Capture the cell that displays the provided text and extract its [x, y] central coordinate. 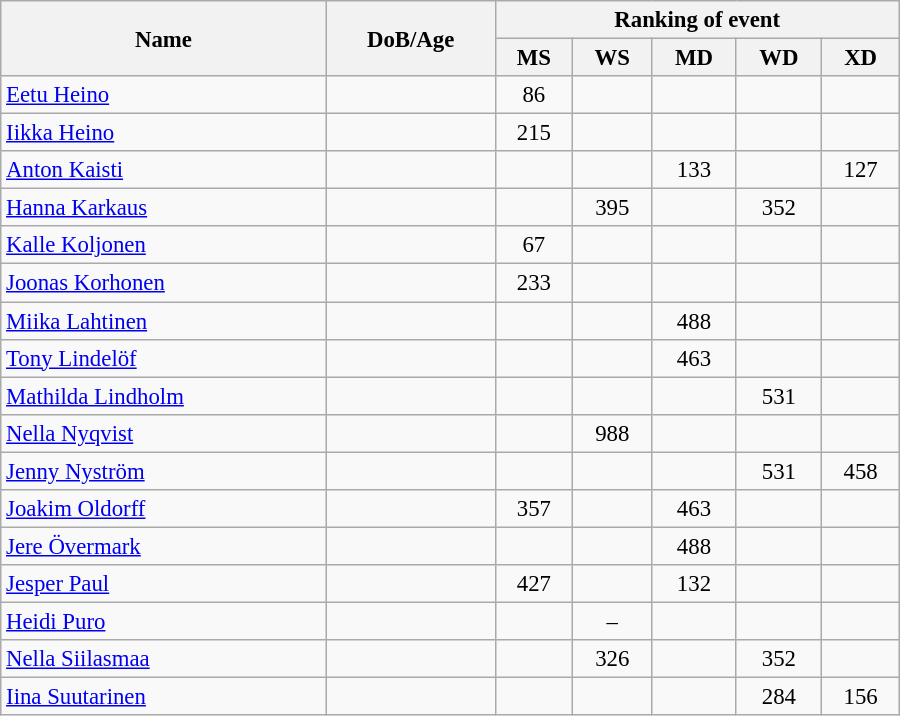
Joonas Korhonen [164, 283]
133 [694, 170]
Iikka Heino [164, 133]
MD [694, 58]
Mathilda Lindholm [164, 396]
XD [860, 58]
Jere Övermark [164, 546]
395 [612, 208]
Miika Lahtinen [164, 321]
233 [534, 283]
132 [694, 584]
357 [534, 509]
Jenny Nyström [164, 471]
Ranking of event [697, 20]
Heidi Puro [164, 621]
WS [612, 58]
Eetu Heino [164, 95]
427 [534, 584]
86 [534, 95]
Nella Siilasmaa [164, 659]
Name [164, 38]
Iina Suutarinen [164, 697]
Joakim Oldorff [164, 509]
67 [534, 245]
Anton Kaisti [164, 170]
Jesper Paul [164, 584]
WD [779, 58]
215 [534, 133]
Hanna Karkaus [164, 208]
Kalle Koljonen [164, 245]
284 [779, 697]
988 [612, 433]
Tony Lindelöf [164, 358]
MS [534, 58]
326 [612, 659]
127 [860, 170]
Nella Nyqvist [164, 433]
– [612, 621]
458 [860, 471]
156 [860, 697]
DoB/Age [410, 38]
